Output the [X, Y] coordinate of the center of the cell containing the given text.  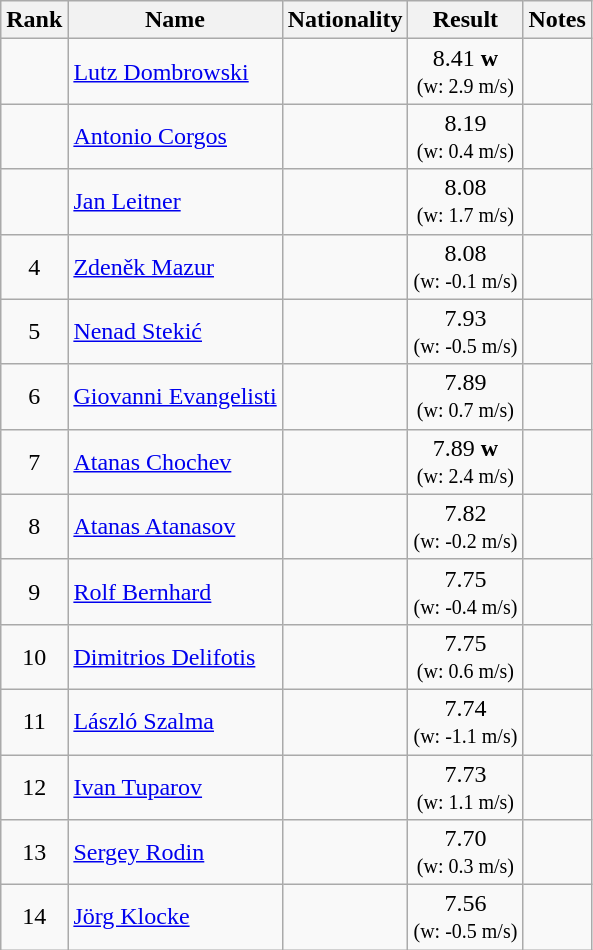
8.19(w: 0.4 m/s) [466, 136]
7.93(w: -0.5 m/s) [466, 332]
Jörg Klocke [175, 918]
7.82(w: -0.2 m/s) [466, 526]
Notes [557, 20]
Giovanni Evangelisti [175, 396]
7.74(w: -1.1 m/s) [466, 722]
László Szalma [175, 722]
7.89 w(w: 2.4 m/s) [466, 462]
Nenad Stekić [175, 332]
Nationality [345, 20]
8 [34, 526]
14 [34, 918]
13 [34, 852]
7 [34, 462]
Zdeněk Mazur [175, 266]
10 [34, 656]
Dimitrios Delifotis [175, 656]
9 [34, 592]
8.08(w: -0.1 m/s) [466, 266]
6 [34, 396]
11 [34, 722]
7.73(w: 1.1 m/s) [466, 786]
8.08(w: 1.7 m/s) [466, 202]
Atanas Chochev [175, 462]
Antonio Corgos [175, 136]
Atanas Atanasov [175, 526]
7.89(w: 0.7 m/s) [466, 396]
7.75(w: 0.6 m/s) [466, 656]
7.70(w: 0.3 m/s) [466, 852]
Rank [34, 20]
8.41 w(w: 2.9 m/s) [466, 72]
Result [466, 20]
4 [34, 266]
7.75(w: -0.4 m/s) [466, 592]
Jan Leitner [175, 202]
12 [34, 786]
Name [175, 20]
Ivan Tuparov [175, 786]
5 [34, 332]
Rolf Bernhard [175, 592]
Sergey Rodin [175, 852]
7.56(w: -0.5 m/s) [466, 918]
Lutz Dombrowski [175, 72]
